Output the (X, Y) coordinate of the center of the cell containing the given text.  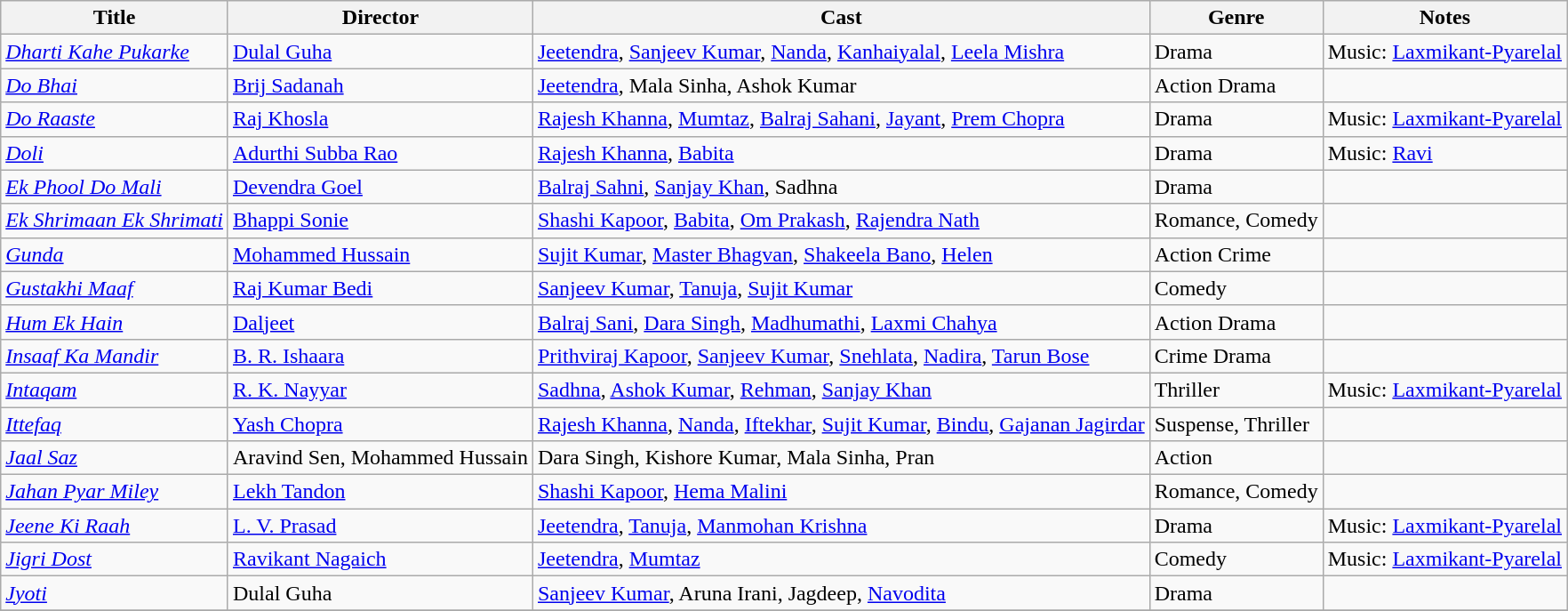
Jyoti (115, 593)
Action (1236, 458)
Dharti Kahe Pukarke (115, 52)
Suspense, Thriller (1236, 424)
Shashi Kapoor, Babita, Om Prakash, Rajendra Nath (841, 221)
Intaqam (115, 390)
Hum Ek Hain (115, 322)
Mohammed Hussain (380, 254)
Brij Sadanah (380, 85)
Balraj Sani, Dara Singh, Madhumathi, Laxmi Chahya (841, 322)
Raj Kumar Bedi (380, 288)
Action Crime (1236, 254)
Genre (1236, 18)
L. V. Prasad (380, 526)
Jeene Ki Raah (115, 526)
Cast (841, 18)
Gunda (115, 254)
Devendra Goel (380, 187)
Raj Khosla (380, 119)
Music: Ravi (1444, 153)
Ek Phool Do Mali (115, 187)
Sanjeev Kumar, Tanuja, Sujit Kumar (841, 288)
B. R. Ishaara (380, 356)
Shashi Kapoor, Hema Malini (841, 492)
Ittefaq (115, 424)
Notes (1444, 18)
Prithviraj Kapoor, Sanjeev Kumar, Snehlata, Nadira, Tarun Bose (841, 356)
Jeetendra, Tanuja, Manmohan Krishna (841, 526)
Rajesh Khanna, Nanda, Iftekhar, Sujit Kumar, Bindu, Gajanan Jagirdar (841, 424)
Gustakhi Maaf (115, 288)
Daljeet (380, 322)
Jaal Saz (115, 458)
Do Raaste (115, 119)
Jahan Pyar Miley (115, 492)
Title (115, 18)
Sadhna, Ashok Kumar, Rehman, Sanjay Khan (841, 390)
Jeetendra, Mumtaz (841, 559)
Rajesh Khanna, Babita (841, 153)
Insaaf Ka Mandir (115, 356)
Rajesh Khanna, Mumtaz, Balraj Sahani, Jayant, Prem Chopra (841, 119)
Doli (115, 153)
Adurthi Subba Rao (380, 153)
Jeetendra, Sanjeev Kumar, Nanda, Kanhaiyalal, Leela Mishra (841, 52)
Dara Singh, Kishore Kumar, Mala Sinha, Pran (841, 458)
Thriller (1236, 390)
Director (380, 18)
Sujit Kumar, Master Bhagvan, Shakeela Bano, Helen (841, 254)
R. K. Nayyar (380, 390)
Ek Shrimaan Ek Shrimati (115, 221)
Sanjeev Kumar, Aruna Irani, Jagdeep, Navodita (841, 593)
Do Bhai (115, 85)
Balraj Sahni, Sanjay Khan, Sadhna (841, 187)
Lekh Tandon (380, 492)
Crime Drama (1236, 356)
Ravikant Nagaich (380, 559)
Yash Chopra (380, 424)
Aravind Sen, Mohammed Hussain (380, 458)
Jeetendra, Mala Sinha, Ashok Kumar (841, 85)
Jigri Dost (115, 559)
Bhappi Sonie (380, 221)
